Provide the (X, Y) coordinate of the cell's center where the given text is located.  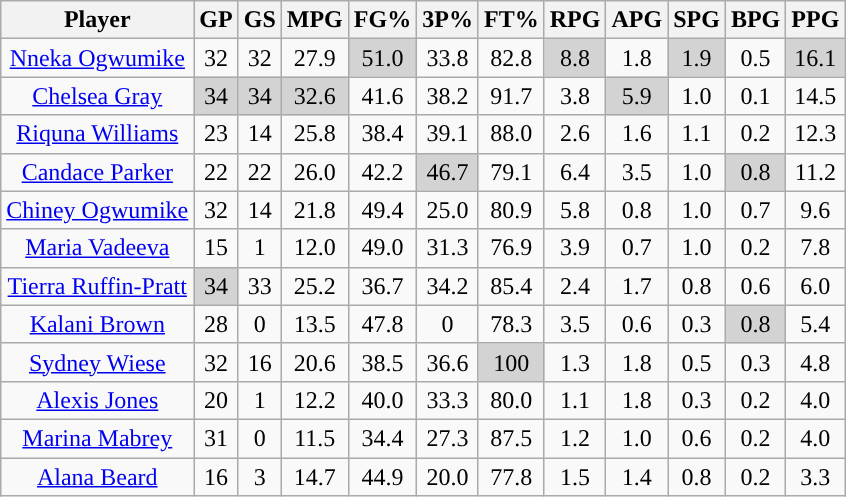
80.0 (511, 400)
20 (216, 400)
49.0 (382, 248)
11.2 (816, 172)
11.5 (314, 438)
9.6 (816, 210)
27.3 (448, 438)
26.0 (314, 172)
Sydney Wiese (98, 362)
14.5 (816, 96)
1.6 (637, 134)
5.8 (575, 210)
42.2 (382, 172)
31.3 (448, 248)
39.1 (448, 134)
SPG (697, 20)
12.3 (816, 134)
20.0 (448, 477)
Tierra Ruffin-Pratt (98, 286)
16.1 (816, 58)
88.0 (511, 134)
Chelsea Gray (98, 96)
MPG (314, 20)
Player (98, 20)
2.6 (575, 134)
5.9 (637, 96)
51.0 (382, 58)
12.0 (314, 248)
27.9 (314, 58)
82.8 (511, 58)
3.3 (816, 477)
RPG (575, 20)
80.9 (511, 210)
3P% (448, 20)
36.6 (448, 362)
1.3 (575, 362)
2.4 (575, 286)
25.2 (314, 286)
Marina Mabrey (98, 438)
44.9 (382, 477)
49.4 (382, 210)
15 (216, 248)
32.6 (314, 96)
34.4 (382, 438)
6.0 (816, 286)
Maria Vadeeva (98, 248)
3.8 (575, 96)
1.9 (697, 58)
25.0 (448, 210)
1.5 (575, 477)
41.6 (382, 96)
78.3 (511, 324)
GP (216, 20)
20.6 (314, 362)
38.5 (382, 362)
12.2 (314, 400)
GS (260, 20)
33.3 (448, 400)
FG% (382, 20)
33.8 (448, 58)
38.2 (448, 96)
BPG (755, 20)
FT% (511, 20)
31 (216, 438)
23 (216, 134)
Chiney Ogwumike (98, 210)
47.8 (382, 324)
33 (260, 286)
Candace Parker (98, 172)
76.9 (511, 248)
7.8 (816, 248)
1.2 (575, 438)
87.5 (511, 438)
Riquna Williams (98, 134)
Kalani Brown (98, 324)
77.8 (511, 477)
1.4 (637, 477)
4.8 (816, 362)
Alexis Jones (98, 400)
3.9 (575, 248)
28 (216, 324)
APG (637, 20)
36.7 (382, 286)
34.2 (448, 286)
1.7 (637, 286)
25.8 (314, 134)
85.4 (511, 286)
100 (511, 362)
Alana Beard (98, 477)
8.8 (575, 58)
38.4 (382, 134)
0.1 (755, 96)
14.7 (314, 477)
3 (260, 477)
21.8 (314, 210)
13.5 (314, 324)
79.1 (511, 172)
6.4 (575, 172)
91.7 (511, 96)
46.7 (448, 172)
5.4 (816, 324)
40.0 (382, 400)
Nneka Ogwumike (98, 58)
PPG (816, 20)
